Scan for the cell matching the given text and deliver its (X, Y) coordinate at center. 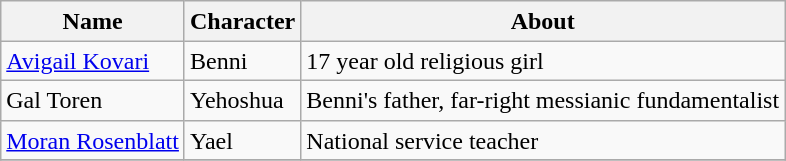
Benni (242, 61)
Avigail Kovari (93, 61)
National service teacher (543, 140)
Moran Rosenblatt (93, 140)
Character (242, 21)
17 year old religious girl (543, 61)
Gal Toren (93, 100)
Name (93, 21)
Benni's father, far-right messianic fundamentalist (543, 100)
Yehoshua (242, 100)
About (543, 21)
Yael (242, 140)
